Capture the cell that displays the provided text and extract its [X, Y] central coordinate. 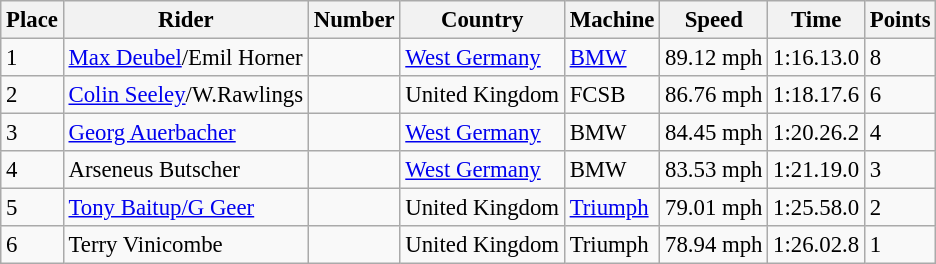
Number [354, 20]
Place [32, 20]
Rider [186, 20]
Tony Baitup/G Geer [186, 208]
Speed [714, 20]
79.01 mph [714, 208]
Max Deubel/Emil Horner [186, 58]
1:25.58.0 [816, 208]
Colin Seeley/W.Rawlings [186, 95]
1:20.26.2 [816, 133]
1:18.17.6 [816, 95]
78.94 mph [714, 245]
Time [816, 20]
1:21.19.0 [816, 170]
Arseneus Butscher [186, 170]
Georg Auerbacher [186, 133]
86.76 mph [714, 95]
1:16.13.0 [816, 58]
Points [900, 20]
Terry Vinicombe [186, 245]
8 [900, 58]
Machine [612, 20]
1:26.02.8 [816, 245]
FCSB [612, 95]
89.12 mph [714, 58]
5 [32, 208]
84.45 mph [714, 133]
83.53 mph [714, 170]
Country [482, 20]
